Scan for the cell matching the given text and deliver its (x, y) coordinate at center. 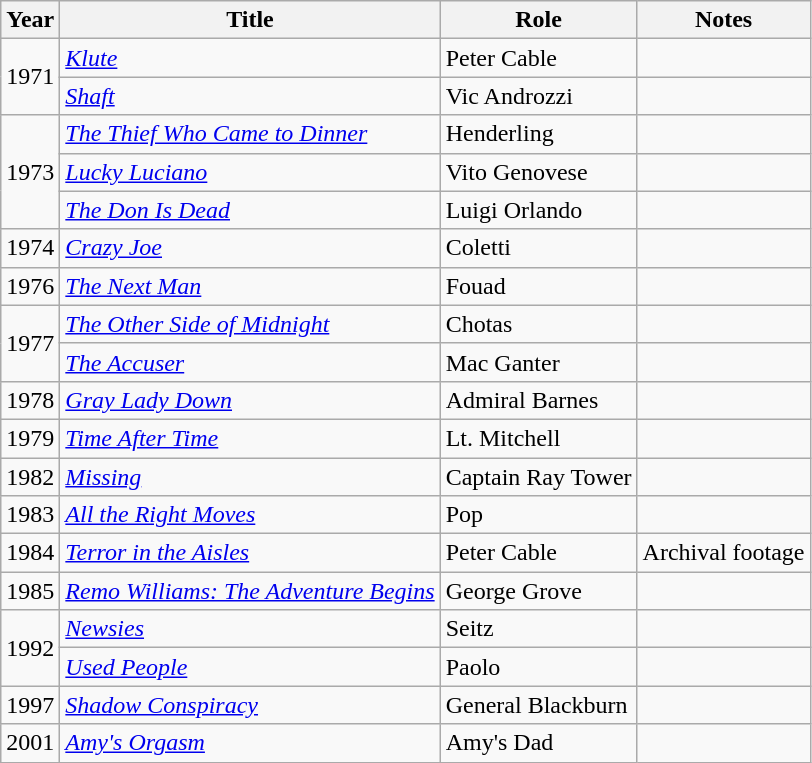
Captain Ray Tower (538, 477)
Used People (250, 667)
1982 (30, 477)
All the Right Moves (250, 515)
Fouad (538, 286)
Time After Time (250, 438)
Archival footage (724, 553)
1984 (30, 553)
Lt. Mitchell (538, 438)
Role (538, 20)
Admiral Barnes (538, 400)
Vito Genovese (538, 172)
Vic Androzzi (538, 96)
1985 (30, 591)
The Don Is Dead (250, 210)
Shadow Conspiracy (250, 705)
The Next Man (250, 286)
1977 (30, 343)
1971 (30, 77)
Year (30, 20)
The Accuser (250, 362)
George Grove (538, 591)
Amy's Orgasm (250, 743)
Henderling (538, 134)
Crazy Joe (250, 248)
Amy's Dad (538, 743)
1973 (30, 172)
1992 (30, 648)
Seitz (538, 629)
1997 (30, 705)
2001 (30, 743)
Gray Lady Down (250, 400)
The Other Side of Midnight (250, 324)
Luigi Orlando (538, 210)
Terror in the Aisles (250, 553)
Title (250, 20)
1974 (30, 248)
Coletti (538, 248)
Chotas (538, 324)
Klute (250, 58)
General Blackburn (538, 705)
1976 (30, 286)
Missing (250, 477)
Notes (724, 20)
Pop (538, 515)
Newsies (250, 629)
Lucky Luciano (250, 172)
1978 (30, 400)
1979 (30, 438)
Mac Ganter (538, 362)
The Thief Who Came to Dinner (250, 134)
Paolo (538, 667)
Remo Williams: The Adventure Begins (250, 591)
1983 (30, 515)
Shaft (250, 96)
